For the text-containing cell, return its midpoint in [X, Y] coordinate format. 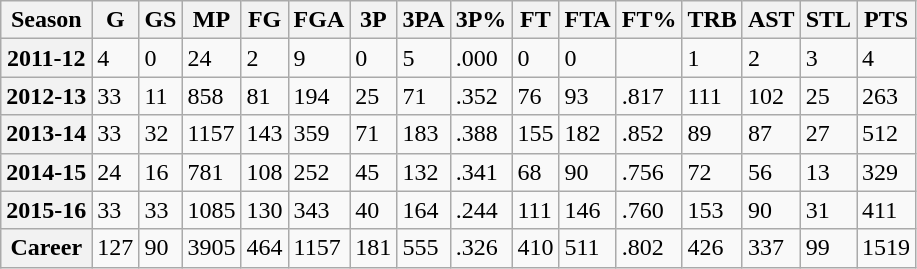
343 [319, 210]
146 [588, 210]
555 [424, 248]
Career [46, 248]
102 [771, 96]
45 [374, 172]
13 [828, 172]
93 [588, 96]
.244 [481, 210]
182 [588, 134]
.326 [481, 248]
511 [588, 248]
2013-14 [46, 134]
2014-15 [46, 172]
FT [536, 20]
108 [264, 172]
TRB [712, 20]
MP [212, 20]
76 [536, 96]
5 [424, 58]
359 [319, 134]
2011-12 [46, 58]
3 [828, 58]
FGA [319, 20]
3P [374, 20]
31 [828, 210]
68 [536, 172]
464 [264, 248]
32 [160, 134]
FG [264, 20]
99 [828, 248]
.756 [649, 172]
11 [160, 96]
132 [424, 172]
426 [712, 248]
781 [212, 172]
9 [319, 58]
2012-13 [46, 96]
3905 [212, 248]
1085 [212, 210]
.352 [481, 96]
127 [116, 248]
72 [712, 172]
3P% [481, 20]
GS [160, 20]
155 [536, 134]
.000 [481, 58]
Season [46, 20]
PTS [886, 20]
FTA [588, 20]
.852 [649, 134]
81 [264, 96]
181 [374, 248]
410 [536, 248]
512 [886, 134]
AST [771, 20]
130 [264, 210]
164 [424, 210]
.341 [481, 172]
27 [828, 134]
858 [212, 96]
3PA [424, 20]
1519 [886, 248]
183 [424, 134]
56 [771, 172]
1 [712, 58]
252 [319, 172]
2015-16 [46, 210]
G [116, 20]
263 [886, 96]
337 [771, 248]
411 [886, 210]
153 [712, 210]
.388 [481, 134]
143 [264, 134]
.760 [649, 210]
STL [828, 20]
.817 [649, 96]
16 [160, 172]
.802 [649, 248]
FT% [649, 20]
329 [886, 172]
89 [712, 134]
87 [771, 134]
40 [374, 210]
194 [319, 96]
